Extract the (x, y) coordinate from the center of the cell holding the provided text.  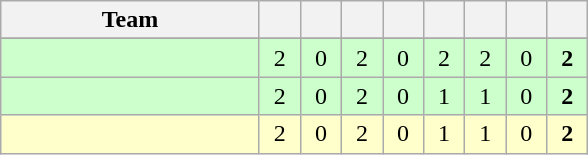
Team (130, 20)
